Output the (X, Y) coordinate of the center of the cell containing the given text.  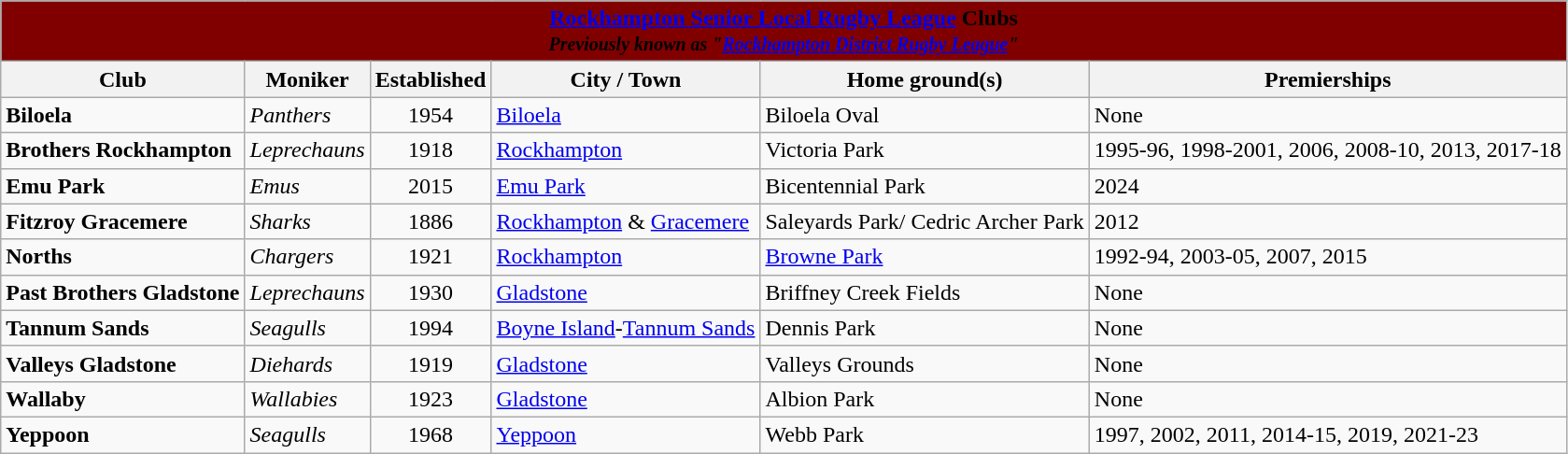
City / Town (626, 79)
1923 (431, 399)
Sharks (307, 221)
Webb Park (925, 434)
1997, 2002, 2011, 2014-15, 2019, 2021-23 (1328, 434)
Albion Park (925, 399)
Norths (123, 257)
Boyne Island-Tannum Sands (626, 328)
Valleys Grounds (925, 363)
Wallabies (307, 399)
Dennis Park (925, 328)
2015 (431, 186)
Panthers (307, 115)
1954 (431, 115)
Home ground(s) (925, 79)
Bicentennial Park (925, 186)
Victoria Park (925, 150)
Emus (307, 186)
1968 (431, 434)
Rockhampton & Gracemere (626, 221)
Brothers Rockhampton (123, 150)
2012 (1328, 221)
1919 (431, 363)
1918 (431, 150)
2024 (1328, 186)
1994 (431, 328)
Moniker (307, 79)
Fitzroy Gracemere (123, 221)
Diehards (307, 363)
Established (431, 79)
Valleys Gladstone (123, 363)
Club (123, 79)
Premierships (1328, 79)
Saleyards Park/ Cedric Archer Park (925, 221)
Browne Park (925, 257)
Rockhampton Senior Local Rugby League ClubsPreviously known as "Rockhampton District Rugby League" (784, 32)
1886 (431, 221)
Chargers (307, 257)
1992-94, 2003-05, 2007, 2015 (1328, 257)
Biloela Oval (925, 115)
1930 (431, 292)
Briffney Creek Fields (925, 292)
Tannum Sands (123, 328)
1921 (431, 257)
Wallaby (123, 399)
1995-96, 1998-2001, 2006, 2008-10, 2013, 2017-18 (1328, 150)
Past Brothers Gladstone (123, 292)
